Output the (x, y) coordinate of the center of the cell containing the given text.  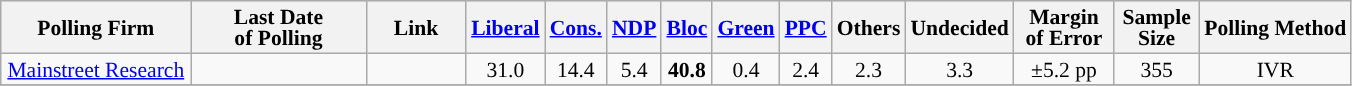
355 (1156, 68)
IVR (1275, 68)
NDP (634, 27)
Cons. (576, 27)
Green (746, 27)
PPC (806, 27)
31.0 (505, 68)
Bloc (686, 27)
Last Dateof Polling (278, 27)
SampleSize (1156, 27)
Marginof Error (1064, 27)
3.3 (959, 68)
2.3 (869, 68)
5.4 (634, 68)
2.4 (806, 68)
Link (416, 27)
Polling Firm (96, 27)
Liberal (505, 27)
Undecided (959, 27)
±5.2 pp (1064, 68)
40.8 (686, 68)
Others (869, 27)
0.4 (746, 68)
Polling Method (1275, 27)
Mainstreet Research (96, 68)
14.4 (576, 68)
